Determine the [X, Y] coordinate at the center of the cell enclosing the given text.  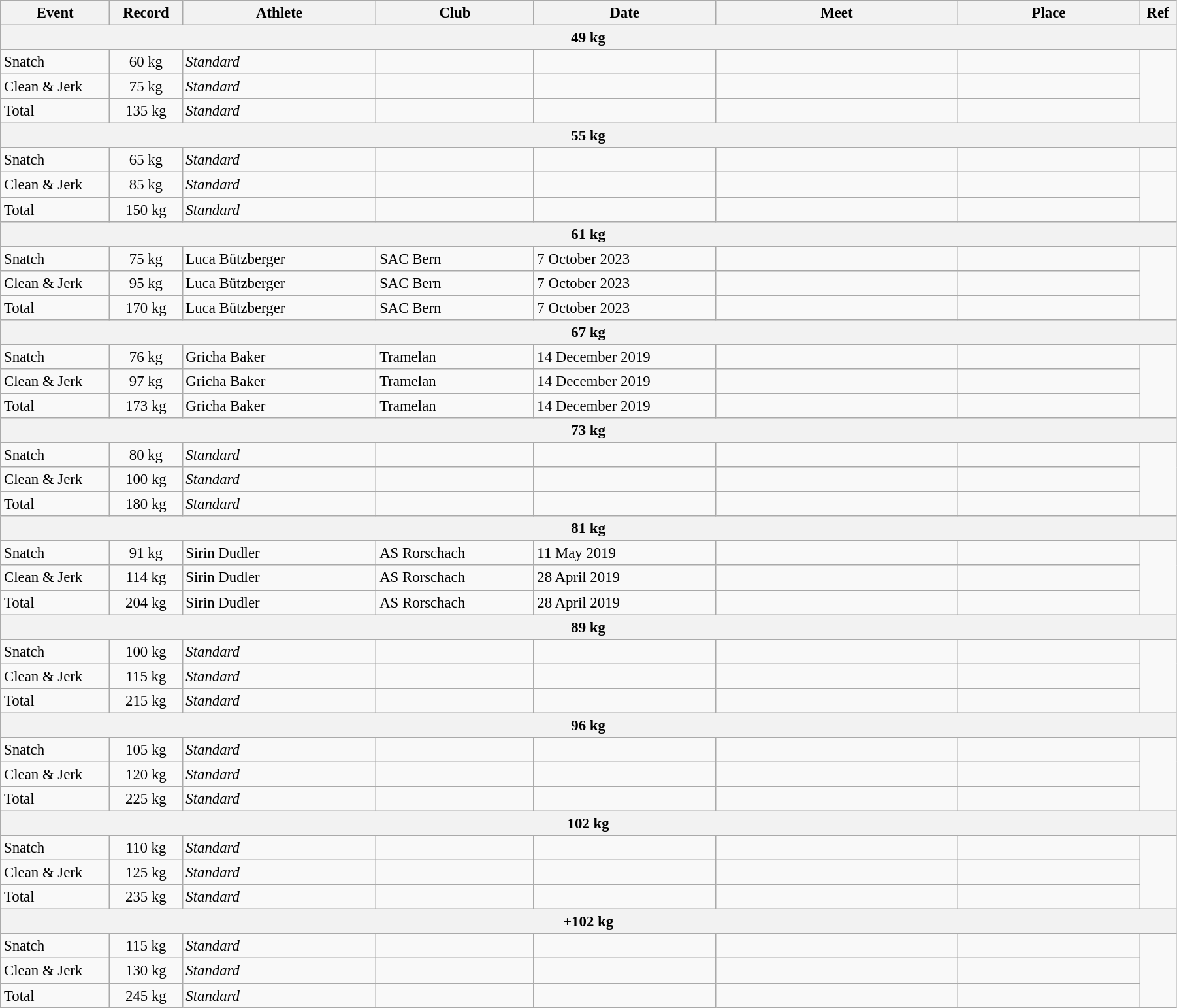
96 kg [588, 725]
114 kg [146, 578]
Record [146, 13]
76 kg [146, 357]
180 kg [146, 504]
235 kg [146, 897]
204 kg [146, 602]
Athlete [280, 13]
225 kg [146, 799]
135 kg [146, 111]
55 kg [588, 136]
125 kg [146, 873]
95 kg [146, 283]
110 kg [146, 848]
Place [1048, 13]
81 kg [588, 528]
Event [55, 13]
245 kg [146, 996]
61 kg [588, 234]
80 kg [146, 455]
67 kg [588, 333]
85 kg [146, 185]
89 kg [588, 627]
102 kg [588, 824]
215 kg [146, 701]
Meet [836, 13]
Club [455, 13]
Date [624, 13]
97 kg [146, 382]
65 kg [146, 160]
105 kg [146, 750]
49 kg [588, 38]
91 kg [146, 553]
170 kg [146, 308]
173 kg [146, 406]
130 kg [146, 971]
73 kg [588, 431]
60 kg [146, 62]
Ref [1158, 13]
11 May 2019 [624, 553]
120 kg [146, 774]
150 kg [146, 210]
+102 kg [588, 922]
